From the cell containing the given text, extract its center point as [X, Y] coordinate. 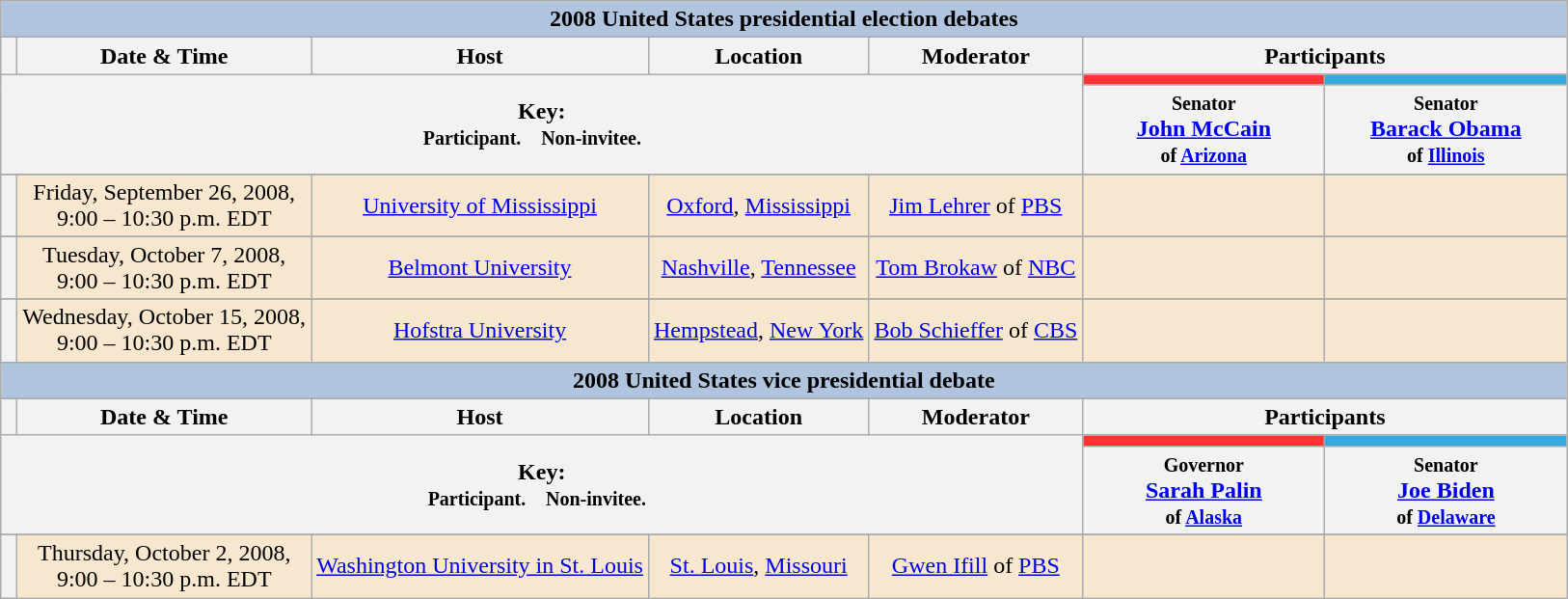
SenatorJoe Bidenof Delaware [1446, 490]
Wednesday, October 15, 2008,9:00 – 10:30 p.m. EDT [164, 330]
Thursday, October 2, 2008,9:00 – 10:30 p.m. EDT [164, 565]
Oxford, Mississippi [758, 204]
Washington University in St. Louis [480, 565]
Hempstead, New York [758, 330]
SenatorJohn McCainof Arizona [1203, 129]
SenatorBarack Obamaof Illinois [1446, 129]
Nashville, Tennessee [758, 268]
Hofstra University [480, 330]
Jim Lehrer of PBS [976, 204]
St. Louis, Missouri [758, 565]
Friday, September 26, 2008,9:00 – 10:30 p.m. EDT [164, 204]
2008 United States vice presidential debate [784, 380]
Gwen Ifill of PBS [976, 565]
Belmont University [480, 268]
GovernorSarah Palinof Alaska [1203, 490]
University of Mississippi [480, 204]
Bob Schieffer of CBS [976, 330]
Tom Brokaw of NBC [976, 268]
Tuesday, October 7, 2008,9:00 – 10:30 p.m. EDT [164, 268]
2008 United States presidential election debates [784, 19]
